Determine the (x, y) coordinate at the center of the cell enclosing the given text.  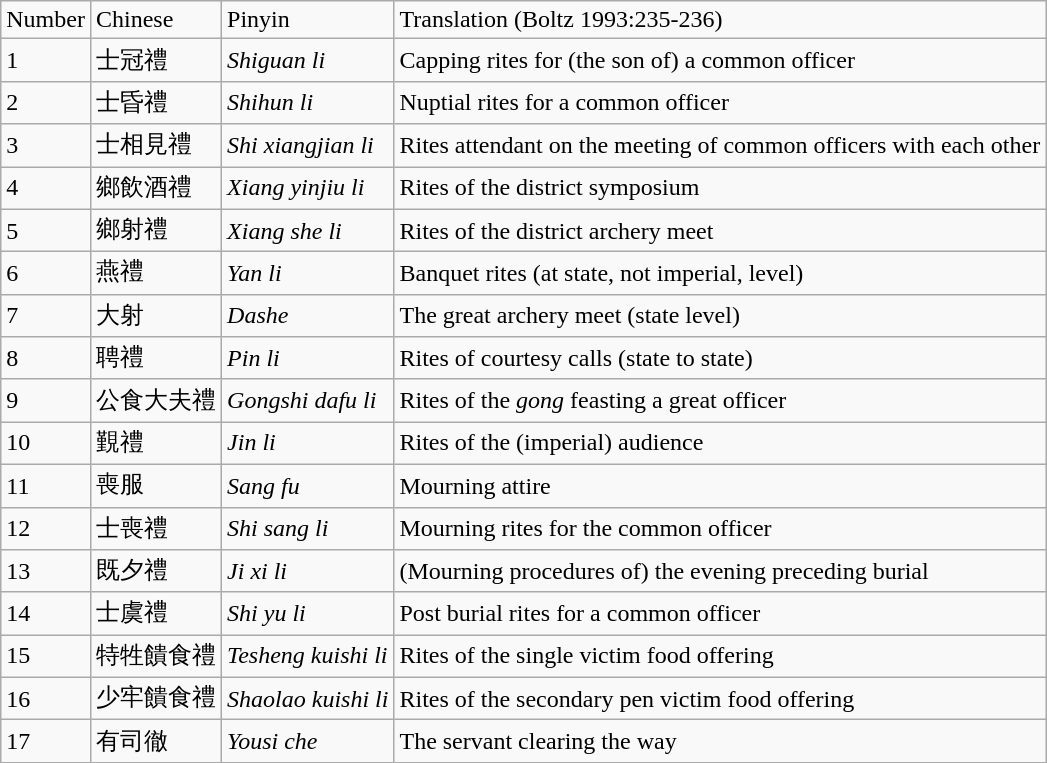
Shihun li (308, 102)
5 (46, 230)
Post burial rites for a common officer (720, 614)
Mourning rites for the common officer (720, 528)
士昏禮 (156, 102)
The servant clearing the way (720, 742)
12 (46, 528)
Pin li (308, 358)
16 (46, 698)
Xiang yinjiu li (308, 188)
士相見禮 (156, 146)
9 (46, 400)
Chinese (156, 20)
鄉飲酒禮 (156, 188)
Number (46, 20)
11 (46, 486)
公食大夫禮 (156, 400)
8 (46, 358)
Shi xiangjian li (308, 146)
4 (46, 188)
15 (46, 656)
Rites of the single victim food offering (720, 656)
Mourning attire (720, 486)
Capping rites for (the son of) a common officer (720, 60)
少牢饋食禮 (156, 698)
Rites of the secondary pen victim food offering (720, 698)
1 (46, 60)
Yan li (308, 274)
Tesheng kuishi li (308, 656)
Shi sang li (308, 528)
有司徹 (156, 742)
士虞禮 (156, 614)
喪服 (156, 486)
7 (46, 316)
覲禮 (156, 444)
Sang fu (308, 486)
鄉射禮 (156, 230)
Shaolao kuishi li (308, 698)
2 (46, 102)
Shiguan li (308, 60)
Xiang she li (308, 230)
Rites of the district archery meet (720, 230)
Banquet rites (at state, not imperial, level) (720, 274)
Gongshi dafu li (308, 400)
聘禮 (156, 358)
6 (46, 274)
Rites attendant on the meeting of common officers with each other (720, 146)
特牲饋食禮 (156, 656)
士冠禮 (156, 60)
燕禮 (156, 274)
Jin li (308, 444)
Ji xi li (308, 572)
既夕禮 (156, 572)
士喪禮 (156, 528)
Shi yu li (308, 614)
13 (46, 572)
Rites of the (imperial) audience (720, 444)
Yousi che (308, 742)
Nuptial rites for a common officer (720, 102)
(Mourning procedures of) the evening preceding burial (720, 572)
Rites of the gong feasting a great officer (720, 400)
Rites of courtesy calls (state to state) (720, 358)
14 (46, 614)
Rites of the district symposium (720, 188)
10 (46, 444)
17 (46, 742)
The great archery meet (state level) (720, 316)
Pinyin (308, 20)
大射 (156, 316)
Dashe (308, 316)
3 (46, 146)
Translation (Boltz 1993:235-236) (720, 20)
